Provide the (x, y) coordinate of the cell's center where the given text is located.  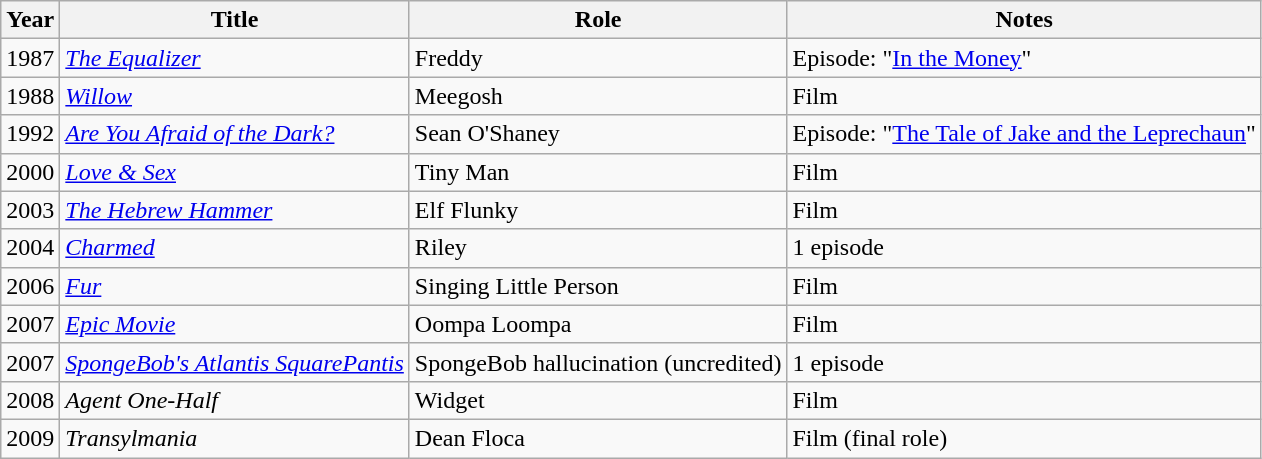
Year (30, 20)
1992 (30, 134)
Notes (1024, 20)
SpongeBob hallucination (uncredited) (598, 362)
Freddy (598, 58)
Episode: "In the Money" (1024, 58)
2004 (30, 248)
Elf Flunky (598, 210)
Title (235, 20)
The Hebrew Hammer (235, 210)
Singing Little Person (598, 286)
2009 (30, 438)
Transylmania (235, 438)
Epic Movie (235, 324)
Willow (235, 96)
1987 (30, 58)
Widget (598, 400)
2008 (30, 400)
SpongeBob's Atlantis SquarePantis (235, 362)
Tiny Man (598, 172)
Oompa Loompa (598, 324)
Sean O'Shaney (598, 134)
2003 (30, 210)
Fur (235, 286)
The Equalizer (235, 58)
Role (598, 20)
Meegosh (598, 96)
Episode: "The Tale of Jake and the Leprechaun" (1024, 134)
Agent One-Half (235, 400)
Charmed (235, 248)
Riley (598, 248)
Are You Afraid of the Dark? (235, 134)
2000 (30, 172)
Dean Floca (598, 438)
Love & Sex (235, 172)
Film (final role) (1024, 438)
2006 (30, 286)
1988 (30, 96)
